Return the [x, y] coordinate for the center point of the cell that contains the specified text.  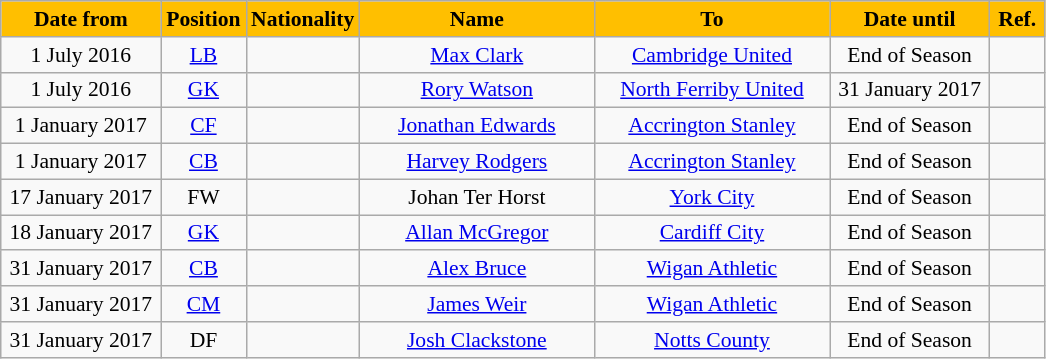
To [712, 19]
York City [712, 197]
Date until [910, 19]
Allan McGregor [476, 233]
18 January 2017 [81, 233]
Alex Bruce [476, 269]
LB [204, 55]
Johan Ter Horst [476, 197]
Date from [81, 19]
17 January 2017 [81, 197]
Harvey Rodgers [476, 162]
Notts County [712, 340]
Cardiff City [712, 233]
Ref. [1018, 19]
DF [204, 340]
Josh Clackstone [476, 340]
Cambridge United [712, 55]
Position [204, 19]
Rory Watson [476, 90]
CM [204, 304]
James Weir [476, 304]
Jonathan Edwards [476, 126]
Nationality [302, 19]
CF [204, 126]
Max Clark [476, 55]
Name [476, 19]
FW [204, 197]
North Ferriby United [712, 90]
